Search for the cell housing the specified text and yield its [X, Y] center coordinate. 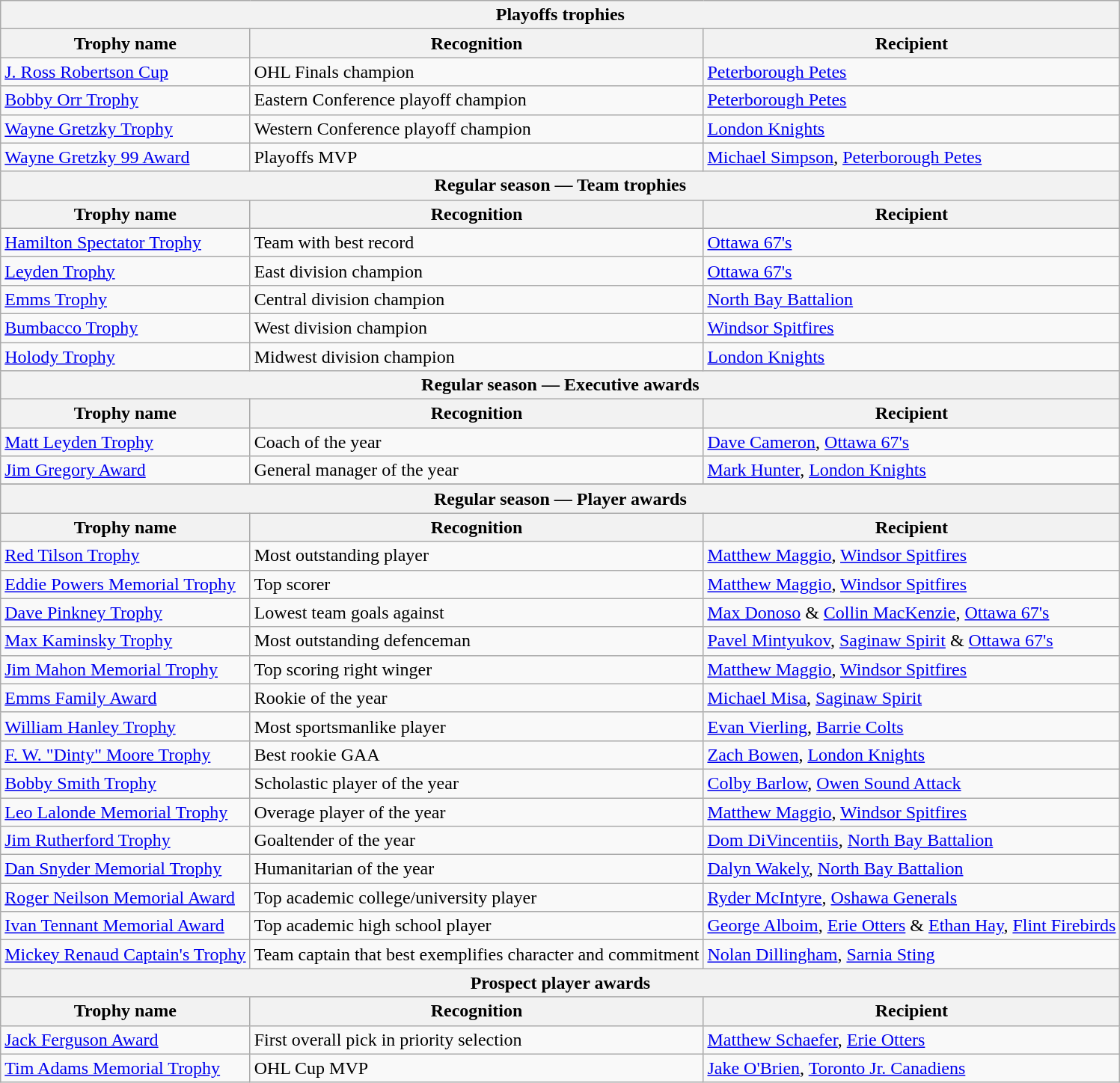
Michael Misa, Saginaw Spirit [911, 698]
Roger Neilson Memorial Award [126, 898]
Jim Rutherford Trophy [126, 841]
Most outstanding player [477, 556]
Top academic high school player [477, 926]
First overall pick in priority selection [477, 1040]
Jim Mahon Memorial Trophy [126, 669]
Evan Vierling, Barrie Colts [911, 726]
Dalyn Wakely, North Bay Battalion [911, 869]
Most sportsmanlike player [477, 726]
North Bay Battalion [911, 299]
Windsor Spitfires [911, 328]
Colby Barlow, Owen Sound Attack [911, 783]
Dom DiVincentiis, North Bay Battalion [911, 841]
Dave Pinkney Trophy [126, 613]
Top scoring right winger [477, 669]
Dan Snyder Memorial Trophy [126, 869]
F. W. "Dinty" Moore Trophy [126, 755]
Regular season — Team trophies [560, 185]
Wayne Gretzky Trophy [126, 129]
Prospect player awards [560, 983]
West division champion [477, 328]
Regular season — Player awards [560, 499]
Central division champion [477, 299]
Tim Adams Memorial Trophy [126, 1068]
Humanitarian of the year [477, 869]
Pavel Mintyukov, Saginaw Spirit & Ottawa 67's [911, 641]
Regular season — Executive awards [560, 385]
Ryder McIntyre, Oshawa Generals [911, 898]
J. Ross Robertson Cup [126, 72]
Top academic college/university player [477, 898]
Wayne Gretzky 99 Award [126, 157]
Mickey Renaud Captain's Trophy [126, 954]
Top scorer [477, 584]
Mark Hunter, London Knights [911, 470]
Eddie Powers Memorial Trophy [126, 584]
William Hanley Trophy [126, 726]
Leo Lalonde Memorial Trophy [126, 812]
Jake O'Brien, Toronto Jr. Canadiens [911, 1068]
Leyden Trophy [126, 271]
Hamilton Spectator Trophy [126, 242]
Dave Cameron, Ottawa 67's [911, 442]
George Alboim, Erie Otters & Ethan Hay, Flint Firebirds [911, 926]
Emms Family Award [126, 698]
Goaltender of the year [477, 841]
Matthew Schaefer, Erie Otters [911, 1040]
OHL Finals champion [477, 72]
East division champion [477, 271]
Holody Trophy [126, 357]
Ivan Tennant Memorial Award [126, 926]
Jack Ferguson Award [126, 1040]
Nolan Dillingham, Sarnia Sting [911, 954]
Eastern Conference playoff champion [477, 100]
General manager of the year [477, 470]
Bumbacco Trophy [126, 328]
Bobby Orr Trophy [126, 100]
Max Kaminsky Trophy [126, 641]
OHL Cup MVP [477, 1068]
Matt Leyden Trophy [126, 442]
Bobby Smith Trophy [126, 783]
Coach of the year [477, 442]
Overage player of the year [477, 812]
Red Tilson Trophy [126, 556]
Lowest team goals against [477, 613]
Playoffs trophies [560, 15]
Playoffs MVP [477, 157]
Max Donoso & Collin MacKenzie, Ottawa 67's [911, 613]
Best rookie GAA [477, 755]
Michael Simpson, Peterborough Petes [911, 157]
Emms Trophy [126, 299]
Midwest division champion [477, 357]
Most outstanding defenceman [477, 641]
Scholastic player of the year [477, 783]
Western Conference playoff champion [477, 129]
Zach Bowen, London Knights [911, 755]
Team with best record [477, 242]
Team captain that best exemplifies character and commitment [477, 954]
Rookie of the year [477, 698]
Jim Gregory Award [126, 470]
